Search for the cell housing the specified text and yield its (X, Y) center coordinate. 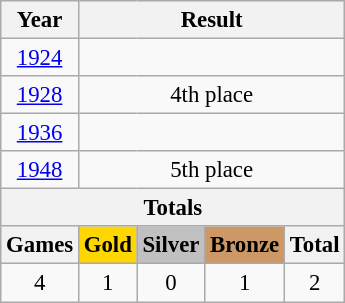
1924 (40, 58)
Bronze (245, 245)
Gold (108, 245)
Games (40, 245)
4 (40, 283)
1936 (40, 133)
Year (40, 20)
1948 (40, 170)
Silver (171, 245)
Totals (173, 208)
Result (211, 20)
0 (171, 283)
5th place (211, 170)
4th place (211, 95)
Total (314, 245)
2 (314, 283)
1928 (40, 95)
